Output the [x, y] coordinate of the center of the cell containing the given text.  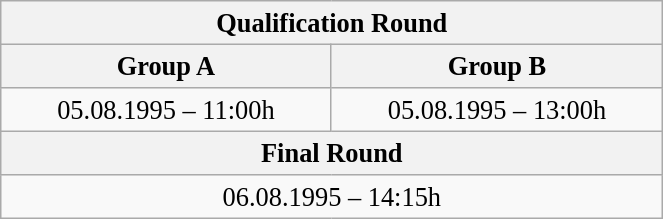
06.08.1995 – 14:15h [332, 197]
Final Round [332, 153]
Qualification Round [332, 22]
Group A [166, 66]
05.08.1995 – 13:00h [497, 109]
Group B [497, 66]
05.08.1995 – 11:00h [166, 109]
